Locate the cell with the specified text and output its (X, Y) center coordinate. 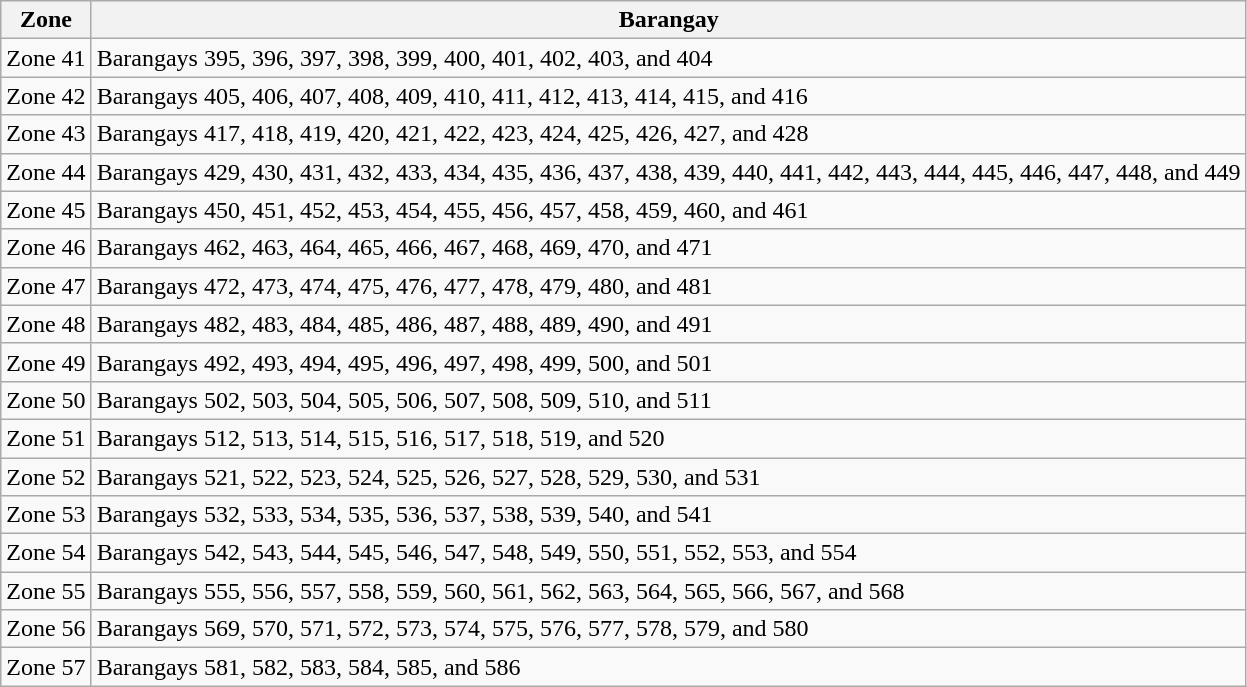
Barangays 429, 430, 431, 432, 433, 434, 435, 436, 437, 438, 439, 440, 441, 442, 443, 444, 445, 446, 447, 448, and 449 (668, 172)
Zone 44 (46, 172)
Barangays 521, 522, 523, 524, 525, 526, 527, 528, 529, 530, and 531 (668, 477)
Barangays 395, 396, 397, 398, 399, 400, 401, 402, 403, and 404 (668, 58)
Barangays 569, 570, 571, 572, 573, 574, 575, 576, 577, 578, 579, and 580 (668, 629)
Zone 43 (46, 134)
Barangays 512, 513, 514, 515, 516, 517, 518, 519, and 520 (668, 438)
Zone 45 (46, 210)
Barangays 492, 493, 494, 495, 496, 497, 498, 499, 500, and 501 (668, 362)
Barangays 581, 582, 583, 584, 585, and 586 (668, 667)
Zone (46, 20)
Barangays 482, 483, 484, 485, 486, 487, 488, 489, 490, and 491 (668, 324)
Barangays 472, 473, 474, 475, 476, 477, 478, 479, 480, and 481 (668, 286)
Zone 53 (46, 515)
Zone 57 (46, 667)
Barangay (668, 20)
Barangays 405, 406, 407, 408, 409, 410, 411, 412, 413, 414, 415, and 416 (668, 96)
Zone 48 (46, 324)
Barangays 462, 463, 464, 465, 466, 467, 468, 469, 470, and 471 (668, 248)
Barangays 502, 503, 504, 505, 506, 507, 508, 509, 510, and 511 (668, 400)
Zone 51 (46, 438)
Barangays 555, 556, 557, 558, 559, 560, 561, 562, 563, 564, 565, 566, 567, and 568 (668, 591)
Zone 55 (46, 591)
Zone 52 (46, 477)
Zone 50 (46, 400)
Zone 42 (46, 96)
Zone 47 (46, 286)
Zone 56 (46, 629)
Zone 41 (46, 58)
Barangays 417, 418, 419, 420, 421, 422, 423, 424, 425, 426, 427, and 428 (668, 134)
Barangays 450, 451, 452, 453, 454, 455, 456, 457, 458, 459, 460, and 461 (668, 210)
Zone 49 (46, 362)
Barangays 542, 543, 544, 545, 546, 547, 548, 549, 550, 551, 552, 553, and 554 (668, 553)
Zone 46 (46, 248)
Zone 54 (46, 553)
Barangays 532, 533, 534, 535, 536, 537, 538, 539, 540, and 541 (668, 515)
